For the text-containing cell, return its midpoint in [x, y] coordinate format. 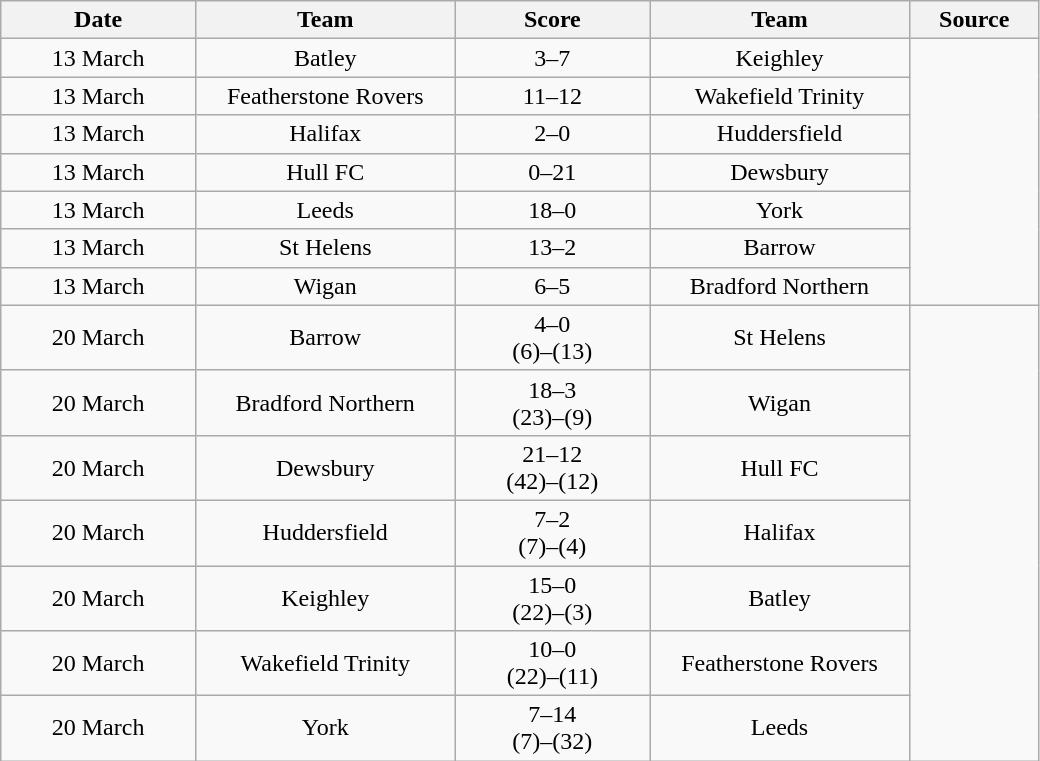
4–0(6)–(13) [552, 338]
13–2 [552, 248]
21–12(42)–(12) [552, 468]
Score [552, 20]
3–7 [552, 58]
0–21 [552, 172]
10–0(22)–(11) [552, 664]
11–12 [552, 96]
Source [974, 20]
Date [98, 20]
15–0(22)–(3) [552, 598]
7–2(7)–(4) [552, 532]
18–0 [552, 210]
18–3(23)–(9) [552, 402]
7–14(7)–(32) [552, 728]
6–5 [552, 286]
2–0 [552, 134]
